Output the [X, Y] coordinate of the center of the cell containing the given text.  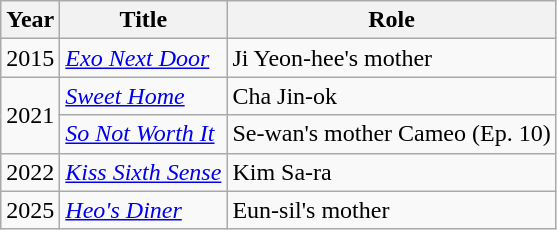
Year [30, 20]
Kim Sa-ra [392, 172]
Role [392, 20]
Se-wan's mother Cameo (Ep. 10) [392, 134]
Ji Yeon-hee's mother [392, 58]
2021 [30, 115]
2015 [30, 58]
Sweet Home [144, 96]
Eun-sil's mother [392, 210]
Heo's Diner [144, 210]
Kiss Sixth Sense [144, 172]
2025 [30, 210]
So Not Worth It [144, 134]
2022 [30, 172]
Exo Next Door [144, 58]
Title [144, 20]
Cha Jin-ok [392, 96]
